Search for the cell housing the specified text and yield its [x, y] center coordinate. 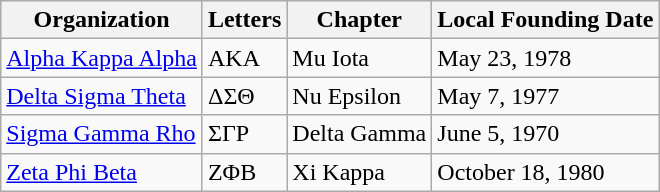
Local Founding Date [546, 20]
Delta Gamma [360, 134]
October 18, 1980 [546, 172]
ΑΚΑ [244, 58]
Mu Iota [360, 58]
Organization [102, 20]
Nu Epsilon [360, 96]
Sigma Gamma Rho [102, 134]
Zeta Phi Beta [102, 172]
Letters [244, 20]
ΔΣΘ [244, 96]
May 23, 1978 [546, 58]
June 5, 1970 [546, 134]
ΖΦΒ [244, 172]
May 7, 1977 [546, 96]
Alpha Kappa Alpha [102, 58]
Chapter [360, 20]
Delta Sigma Theta [102, 96]
ΣΓΡ [244, 134]
Xi Kappa [360, 172]
